Provide the [X, Y] coordinate of the cell's center where the given text is located.  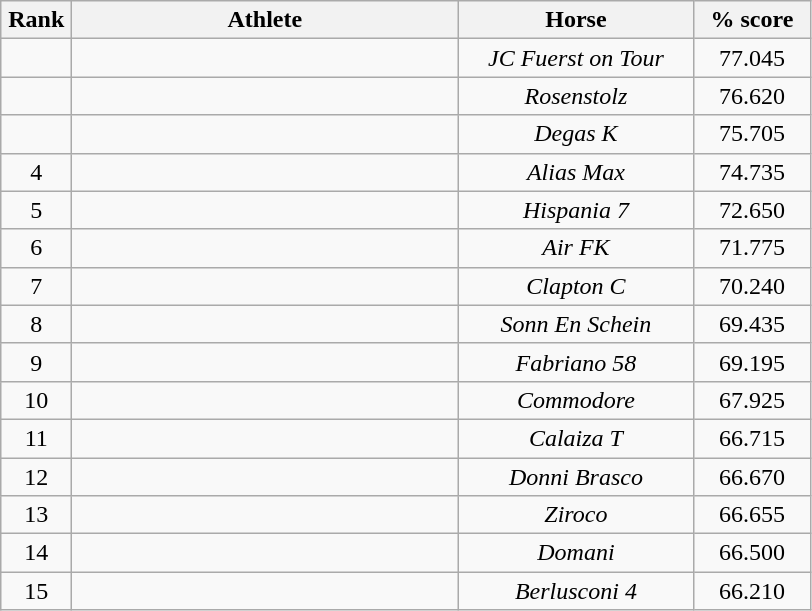
66.500 [752, 553]
12 [36, 477]
66.670 [752, 477]
66.715 [752, 438]
Commodore [576, 400]
13 [36, 515]
77.045 [752, 58]
Domani [576, 553]
6 [36, 248]
Alias Max [576, 172]
Hispania 7 [576, 210]
71.775 [752, 248]
14 [36, 553]
4 [36, 172]
Berlusconi 4 [576, 591]
Athlete [265, 20]
Clapton C [576, 286]
11 [36, 438]
Fabriano 58 [576, 362]
76.620 [752, 96]
Air FK [576, 248]
75.705 [752, 134]
5 [36, 210]
15 [36, 591]
70.240 [752, 286]
69.435 [752, 324]
Degas K [576, 134]
66.655 [752, 515]
9 [36, 362]
% score [752, 20]
10 [36, 400]
74.735 [752, 172]
66.210 [752, 591]
JC Fuerst on Tour [576, 58]
Calaiza T [576, 438]
Rosenstolz [576, 96]
8 [36, 324]
Horse [576, 20]
Rank [36, 20]
Donni Brasco [576, 477]
69.195 [752, 362]
67.925 [752, 400]
72.650 [752, 210]
Sonn En Schein [576, 324]
7 [36, 286]
Ziroco [576, 515]
